Return the [X, Y] coordinate for the center point of the cell that contains the specified text.  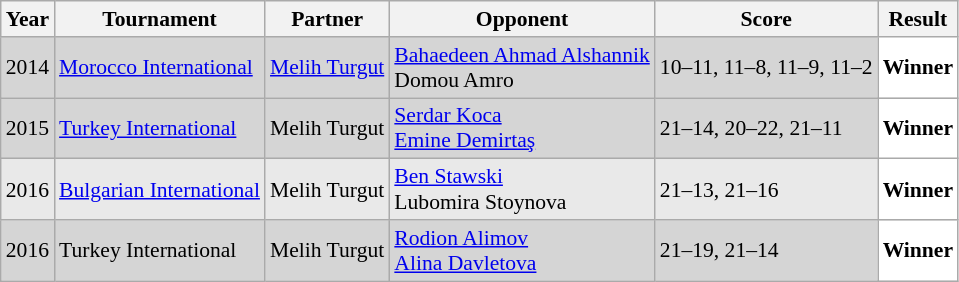
Tournament [160, 19]
10–11, 11–8, 11–9, 11–2 [766, 68]
Bulgarian International [160, 190]
Bahaedeen Ahmad Alshannik Domou Amro [522, 68]
2015 [28, 128]
Result [918, 19]
2014 [28, 68]
Year [28, 19]
Partner [327, 19]
21–14, 20–22, 21–11 [766, 128]
21–19, 21–14 [766, 250]
Ben Stawski Lubomira Stoynova [522, 190]
Rodion Alimov Alina Davletova [522, 250]
Serdar Koca Emine Demirtaş [522, 128]
21–13, 21–16 [766, 190]
Morocco International [160, 68]
Score [766, 19]
Opponent [522, 19]
